Capture the cell that displays the provided text and extract its [x, y] central coordinate. 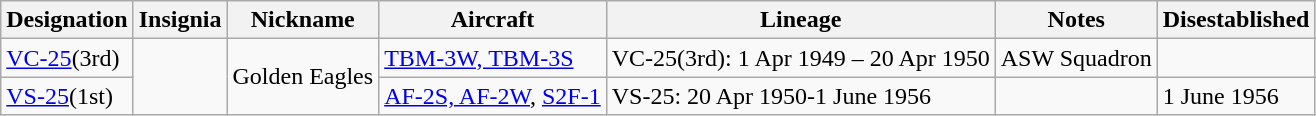
Disestablished [1236, 20]
ASW Squadron [1076, 58]
Notes [1076, 20]
VS-25: 20 Apr 1950-1 June 1956 [800, 96]
AF-2S, AF-2W, S2F-1 [493, 96]
Insignia [180, 20]
Lineage [800, 20]
Aircraft [493, 20]
VS-25(1st) [67, 96]
Nickname [303, 20]
VC-25(3rd): 1 Apr 1949 – 20 Apr 1950 [800, 58]
Golden Eagles [303, 77]
VC-25(3rd) [67, 58]
Designation [67, 20]
TBM-3W, TBM-3S [493, 58]
1 June 1956 [1236, 96]
